Extract the (X, Y) coordinate from the center of the cell holding the provided text.  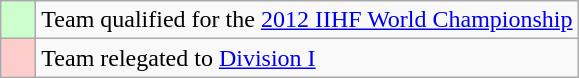
Team qualified for the 2012 IIHF World Championship (307, 20)
Team relegated to Division I (307, 58)
